For the text-containing cell, return its midpoint in (X, Y) coordinate format. 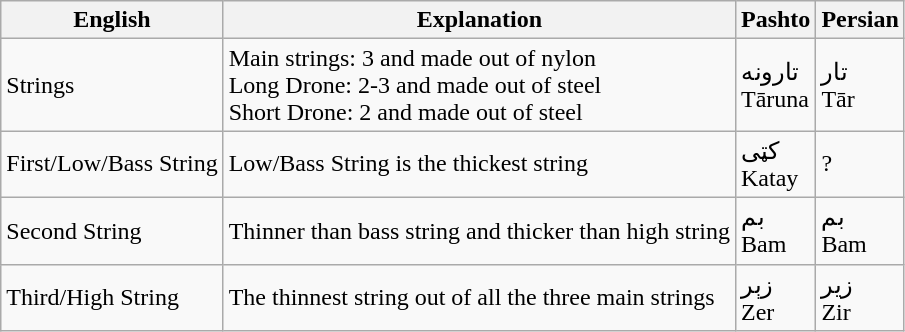
? (860, 164)
English (112, 20)
زېرZer (775, 298)
کټیKatay (775, 164)
Third/High String (112, 298)
First/Low/Bass String (112, 164)
Thinner than bass string and thicker than high string (479, 230)
Low/Bass String is the thickest string (479, 164)
Pashto (775, 20)
زیرZir (860, 298)
Persian (860, 20)
تارونهTāruna (775, 85)
Strings (112, 85)
تارTār (860, 85)
Main strings: 3 and made out of nylonLong Drone: 2-3 and made out of steelShort Drone: 2 and made out of steel (479, 85)
Second String (112, 230)
Explanation (479, 20)
The thinnest string out of all the three main strings (479, 298)
